Provide the [x, y] coordinate of the cell's center where the given text is located.  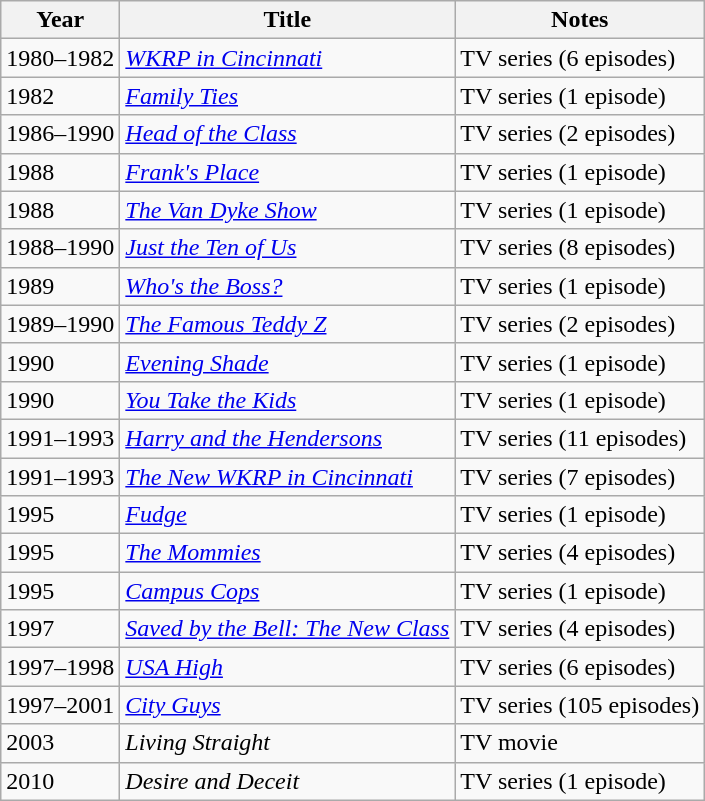
Year [60, 20]
Evening Shade [288, 362]
Harry and the Hendersons [288, 438]
You Take the Kids [288, 400]
1989 [60, 286]
USA High [288, 667]
Title [288, 20]
1982 [60, 96]
TV series (11 episodes) [580, 438]
The Mommies [288, 553]
1986–1990 [60, 134]
TV series (105 episodes) [580, 705]
The Famous Teddy Z [288, 324]
Fudge [288, 515]
Frank's Place [288, 172]
TV series (8 episodes) [580, 248]
Desire and Deceit [288, 781]
WKRP in Cincinnati [288, 58]
1997–2001 [60, 705]
2003 [60, 743]
Living Straight [288, 743]
Campus Cops [288, 591]
The New WKRP in Cincinnati [288, 477]
Family Ties [288, 96]
1989–1990 [60, 324]
TV movie [580, 743]
1988–1990 [60, 248]
The Van Dyke Show [288, 210]
2010 [60, 781]
Saved by the Bell: The New Class [288, 629]
1980–1982 [60, 58]
Head of the Class [288, 134]
TV series (7 episodes) [580, 477]
Notes [580, 20]
City Guys [288, 705]
Just the Ten of Us [288, 248]
1997 [60, 629]
Who's the Boss? [288, 286]
1997–1998 [60, 667]
